For the text-containing cell, return its midpoint in [X, Y] coordinate format. 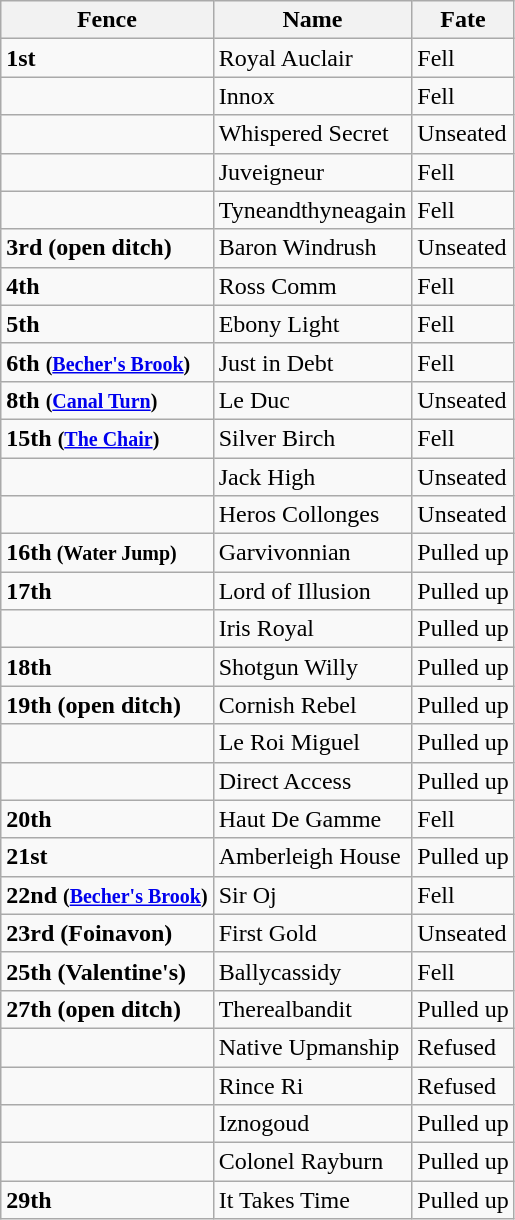
16th (Water Jump) [107, 553]
Direct Access [312, 781]
Haut De Gamme [312, 819]
Ebony Light [312, 324]
It Takes Time [312, 1200]
Royal Auclair [312, 58]
6th (Becher's Brook) [107, 362]
Colonel Rayburn [312, 1162]
3rd (open ditch) [107, 248]
Iris Royal [312, 629]
Rince Ri [312, 1085]
Juveigneur [312, 172]
8th (Canal Turn) [107, 400]
21st [107, 857]
Silver Birch [312, 438]
Sir Oj [312, 895]
Ballycassidy [312, 971]
Jack High [312, 477]
20th [107, 819]
22nd (Becher's Brook) [107, 895]
5th [107, 324]
Lord of Illusion [312, 591]
Fence [107, 20]
Garvivonnian [312, 553]
Le Duc [312, 400]
Tyneandthyneagain [312, 210]
Therealbandit [312, 1009]
Name [312, 20]
25th (Valentine's) [107, 971]
1st [107, 58]
19th (open ditch) [107, 705]
15th (The Chair) [107, 438]
Innox [312, 96]
Whispered Secret [312, 134]
4th [107, 286]
17th [107, 591]
Amberleigh House [312, 857]
Shotgun Willy [312, 667]
Fate [463, 20]
Heros Collonges [312, 515]
Cornish Rebel [312, 705]
Native Upmanship [312, 1047]
18th [107, 667]
First Gold [312, 933]
27th (open ditch) [107, 1009]
Ross Comm [312, 286]
Baron Windrush [312, 248]
Iznogoud [312, 1124]
29th [107, 1200]
23rd (Foinavon) [107, 933]
Le Roi Miguel [312, 743]
Just in Debt [312, 362]
